From the cell containing the given text, extract its center point as (x, y) coordinate. 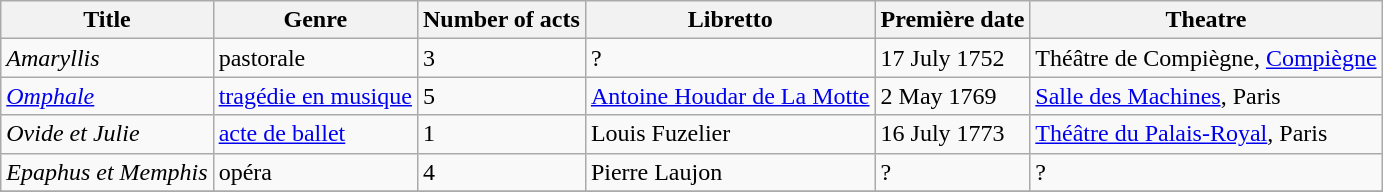
1 (501, 134)
Première date (952, 20)
Théâtre du Palais-Royal, Paris (1206, 134)
16 July 1773 (952, 134)
Amaryllis (107, 58)
Antoine Houdar de La Motte (730, 96)
17 July 1752 (952, 58)
3 (501, 58)
Libretto (730, 20)
Theatre (1206, 20)
Ovide et Julie (107, 134)
Number of acts (501, 20)
5 (501, 96)
Epaphus et Memphis (107, 172)
Genre (315, 20)
Louis Fuzelier (730, 134)
Théâtre de Compiègne, Compiègne (1206, 58)
4 (501, 172)
acte de ballet (315, 134)
opéra (315, 172)
Title (107, 20)
pastorale (315, 58)
Salle des Machines, Paris (1206, 96)
Pierre Laujon (730, 172)
Omphale (107, 96)
tragédie en musique (315, 96)
2 May 1769 (952, 96)
